Identify which cell holds the provided text, then report its (x, y) central coordinate. 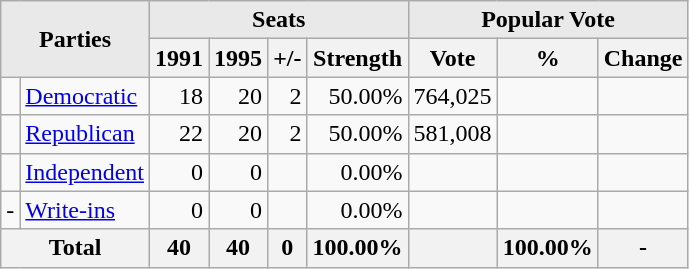
Republican (85, 134)
22 (178, 134)
1991 (178, 58)
Vote (452, 58)
Seats (278, 20)
% (548, 58)
Write-ins (85, 210)
Democratic (85, 96)
1995 (238, 58)
Strength (358, 58)
581,008 (452, 134)
764,025 (452, 96)
18 (178, 96)
Independent (85, 172)
Parties (76, 39)
Change (643, 58)
+/- (288, 58)
Total (76, 248)
Popular Vote (548, 20)
